Return (X, Y) of the center of cell containing provided text 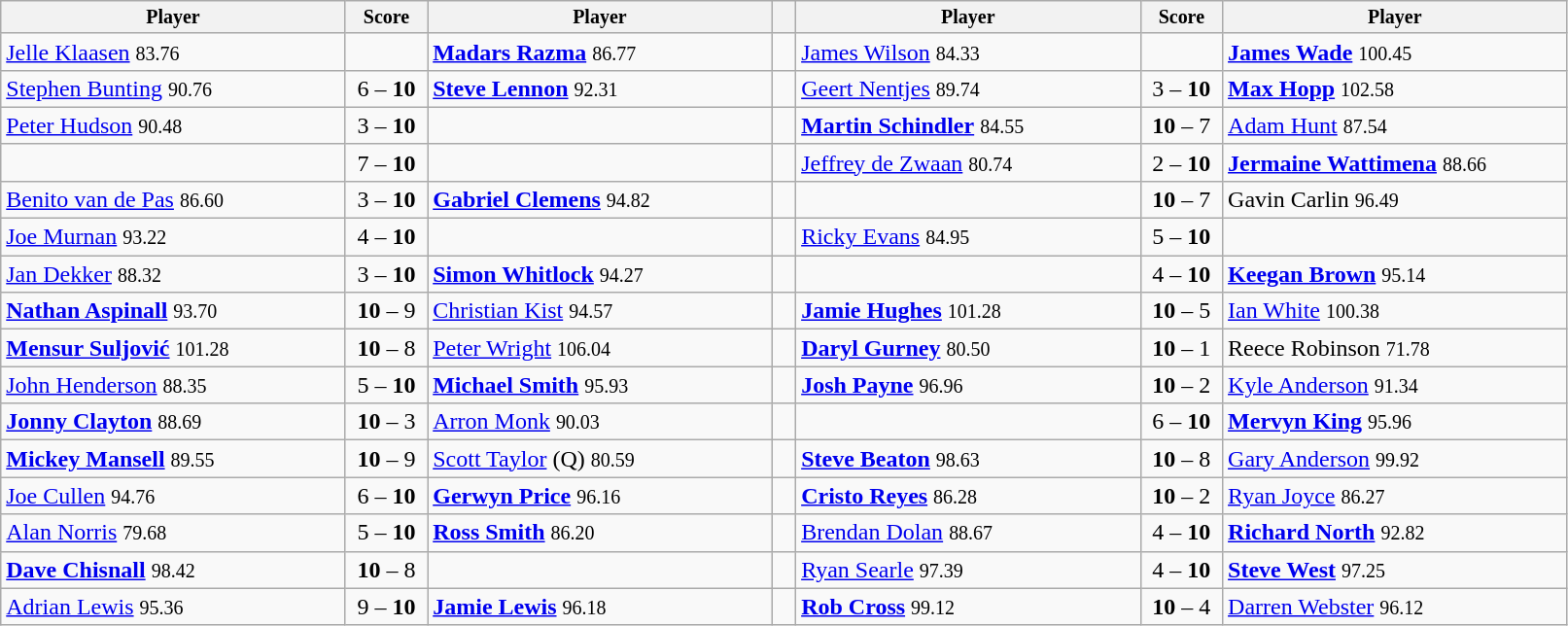
Nathan Aspinall 93.70 (173, 311)
Keegan Brown 95.14 (1395, 274)
Simon Whitlock 94.27 (600, 274)
Brendan Dolan 88.67 (968, 533)
Ian White 100.38 (1395, 311)
Mervyn King 95.96 (1395, 422)
Mickey Mansell 89.55 (173, 459)
Stephen Bunting 90.76 (173, 88)
Jeffrey de Zwaan 80.74 (968, 162)
10 – 1 (1181, 348)
Steve Beaton 98.63 (968, 459)
Mensur Suljović 101.28 (173, 348)
Christian Kist 94.57 (600, 311)
10 – 4 (1181, 607)
Cristo Reyes 86.28 (968, 496)
Arron Monk 90.03 (600, 422)
Steve Lennon 92.31 (600, 88)
10 – 5 (1181, 311)
Peter Wright 106.04 (600, 348)
Jamie Hughes 101.28 (968, 311)
Adam Hunt 87.54 (1395, 125)
Jermaine Wattimena 88.66 (1395, 162)
Scott Taylor (Q) 80.59 (600, 459)
Joe Murnan 93.22 (173, 237)
James Wilson 84.33 (968, 52)
Ryan Joyce 86.27 (1395, 496)
Madars Razma 86.77 (600, 52)
Kyle Anderson 91.34 (1395, 385)
Gary Anderson 99.92 (1395, 459)
Rob Cross 99.12 (968, 607)
Benito van de Pas 86.60 (173, 199)
Max Hopp 102.58 (1395, 88)
Ross Smith 86.20 (600, 533)
Steve West 97.25 (1395, 570)
Dave Chisnall 98.42 (173, 570)
Ricky Evans 84.95 (968, 237)
Reece Robinson 71.78 (1395, 348)
Ryan Searle 97.39 (968, 570)
Josh Payne 96.96 (968, 385)
Joe Cullen 94.76 (173, 496)
10 – 3 (386, 422)
Alan Norris 79.68 (173, 533)
Martin Schindler 84.55 (968, 125)
7 – 10 (386, 162)
Gerwyn Price 96.16 (600, 496)
Geert Nentjes 89.74 (968, 88)
Jelle Klaasen 83.76 (173, 52)
2 – 10 (1181, 162)
Jan Dekker 88.32 (173, 274)
James Wade 100.45 (1395, 52)
Adrian Lewis 95.36 (173, 607)
Gavin Carlin 96.49 (1395, 199)
Darren Webster 96.12 (1395, 607)
Jonny Clayton 88.69 (173, 422)
Richard North 92.82 (1395, 533)
Daryl Gurney 80.50 (968, 348)
9 – 10 (386, 607)
Jamie Lewis 96.18 (600, 607)
John Henderson 88.35 (173, 385)
Michael Smith 95.93 (600, 385)
Gabriel Clemens 94.82 (600, 199)
Peter Hudson 90.48 (173, 125)
